Provide the (X, Y) coordinate of the cell's center where the given text is located.  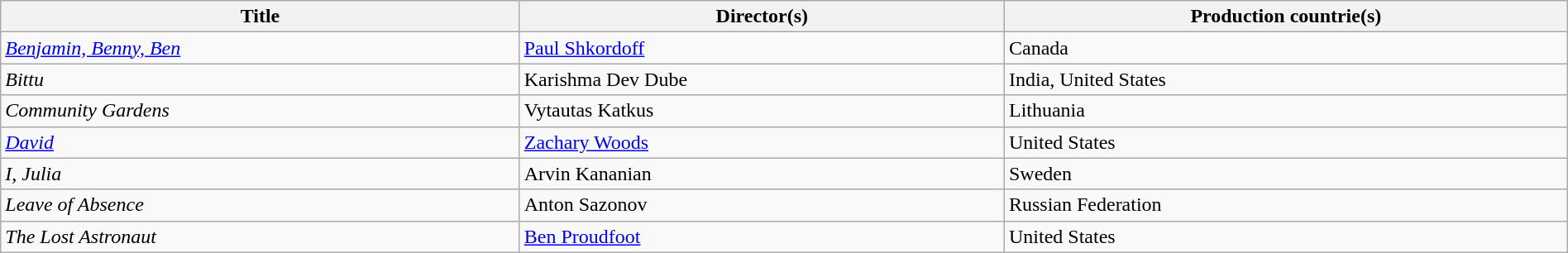
India, United States (1285, 79)
The Lost Astronaut (260, 236)
Karishma Dev Dube (762, 79)
Anton Sazonov (762, 205)
Bittu (260, 79)
Leave of Absence (260, 205)
Vytautas Katkus (762, 111)
Title (260, 17)
David (260, 142)
Sweden (1285, 174)
Ben Proudfoot (762, 236)
Lithuania (1285, 111)
Zachary Woods (762, 142)
Director(s) (762, 17)
I, Julia (260, 174)
Benjamin, Benny, Ben (260, 48)
Production countrie(s) (1285, 17)
Community Gardens (260, 111)
Paul Shkordoff (762, 48)
Canada (1285, 48)
Arvin Kananian (762, 174)
Russian Federation (1285, 205)
